Output the (X, Y) coordinate of the center of the cell containing the given text.  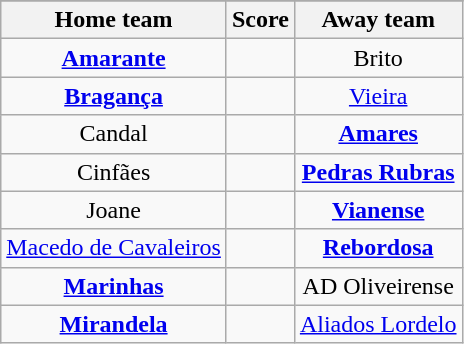
Aliados Lordelo (378, 324)
Brito (378, 58)
Cinfães (114, 172)
Pedras Rubras (378, 172)
Macedo de Cavaleiros (114, 248)
AD Oliveirense (378, 286)
Vianense (378, 210)
Joane (114, 210)
Mirandela (114, 324)
Vieira (378, 96)
Score (260, 20)
Rebordosa (378, 248)
Away team (378, 20)
Amarante (114, 58)
Home team (114, 20)
Amares (378, 134)
Candal (114, 134)
Marinhas (114, 286)
Bragança (114, 96)
